Determine the (X, Y) coordinate at the center of the cell enclosing the given text.  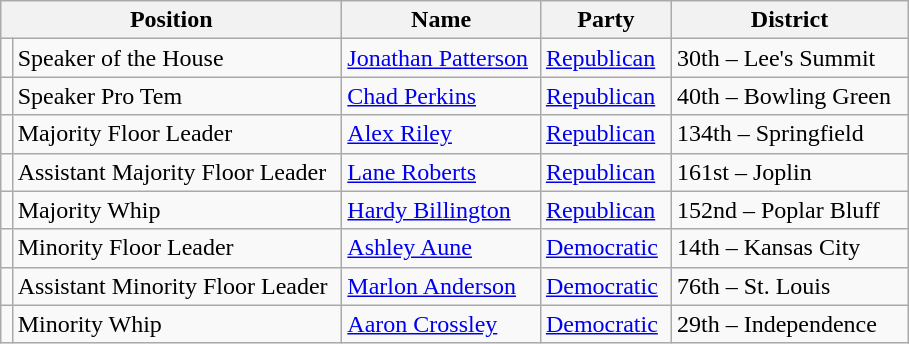
161st – Joplin (789, 172)
29th – Independence (789, 324)
Jonathan Patterson (442, 58)
Party (606, 20)
14th – Kansas City (789, 248)
Speaker Pro Tem (177, 96)
Majority Floor Leader (177, 134)
Name (442, 20)
40th – Bowling Green (789, 96)
134th – Springfield (789, 134)
Speaker of the House (177, 58)
Hardy Billington (442, 210)
Majority Whip (177, 210)
Aaron Crossley (442, 324)
Ashley Aune (442, 248)
Minority Whip (177, 324)
Assistant Minority Floor Leader (177, 286)
Position (172, 20)
District (789, 20)
Assistant Majority Floor Leader (177, 172)
30th – Lee's Summit (789, 58)
Marlon Anderson (442, 286)
76th – St. Louis (789, 286)
Minority Floor Leader (177, 248)
152nd – Poplar Bluff (789, 210)
Chad Perkins (442, 96)
Lane Roberts (442, 172)
Alex Riley (442, 134)
